Find where the given text appears and provide that cell's center as [x, y] coordinate. 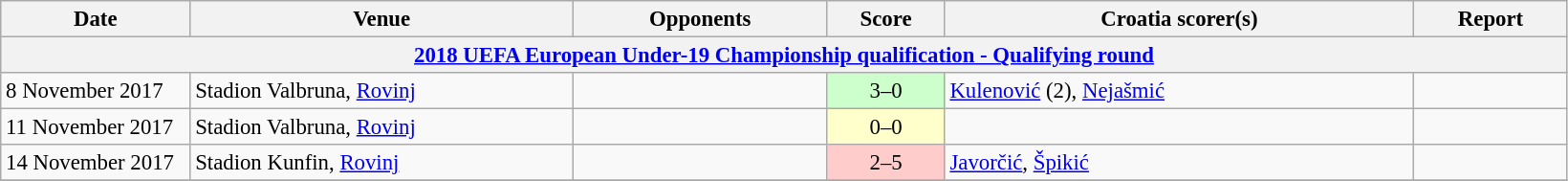
Opponents [700, 19]
Kulenović (2), Nejašmić [1180, 91]
Score [885, 19]
Report [1492, 19]
Venue [382, 19]
2018 UEFA European Under-19 Championship qualification - Qualifying round [784, 56]
2–5 [885, 163]
11 November 2017 [96, 127]
3–0 [885, 91]
0–0 [885, 127]
Stadion Kunfin, Rovinj [382, 163]
Date [96, 19]
Croatia scorer(s) [1180, 19]
Javorčić, Špikić [1180, 163]
8 November 2017 [96, 91]
14 November 2017 [96, 163]
